For the text-containing cell, return its midpoint in [x, y] coordinate format. 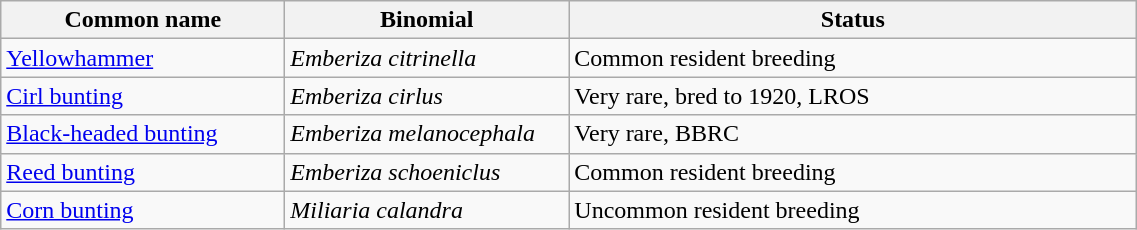
Black-headed bunting [143, 134]
Cirl bunting [143, 96]
Status [853, 20]
Reed bunting [143, 172]
Miliaria calandra [427, 210]
Emberiza citrinella [427, 58]
Emberiza schoeniclus [427, 172]
Binomial [427, 20]
Corn bunting [143, 210]
Very rare, bred to 1920, LROS [853, 96]
Emberiza cirlus [427, 96]
Yellowhammer [143, 58]
Very rare, BBRC [853, 134]
Uncommon resident breeding [853, 210]
Common name [143, 20]
Emberiza melanocephala [427, 134]
